Extract the (x, y) coordinate from the center of the cell holding the provided text.  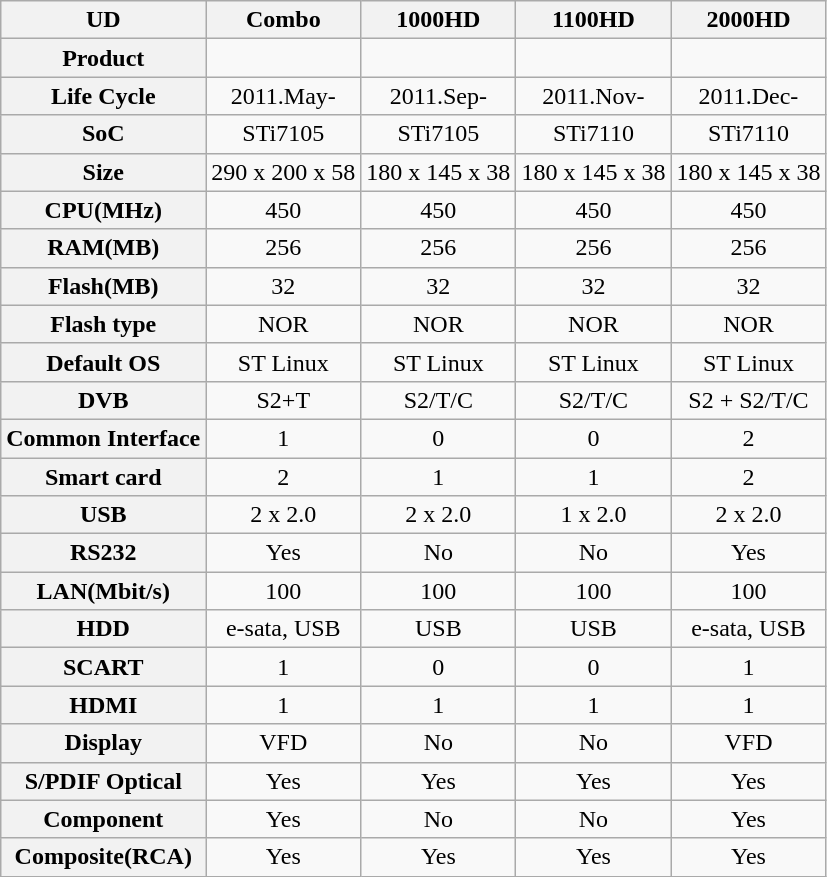
Common Interface (104, 438)
Default OS (104, 362)
SoC (104, 134)
SCART (104, 667)
S/PDIF Optical (104, 781)
S2+T (284, 400)
1000HD (438, 20)
2011.Sep- (438, 96)
CPU(MHz) (104, 210)
290 x 200 x 58 (284, 172)
HDD (104, 629)
2011.Dec- (748, 96)
Flash(MB) (104, 286)
Size (104, 172)
DVB (104, 400)
Composite(RCA) (104, 857)
RAM(MB) (104, 248)
Display (104, 743)
2011.May- (284, 96)
Smart card (104, 477)
1100HD (594, 20)
UD (104, 20)
Component (104, 819)
1 x 2.0 (594, 515)
Life Cycle (104, 96)
2011.Nov- (594, 96)
HDMI (104, 705)
Combo (284, 20)
2000HD (748, 20)
S2 + S2/T/C (748, 400)
Flash type (104, 324)
Product (104, 58)
LAN(Mbit/s) (104, 591)
RS232 (104, 553)
